Scan for the cell matching the given text and deliver its (X, Y) coordinate at center. 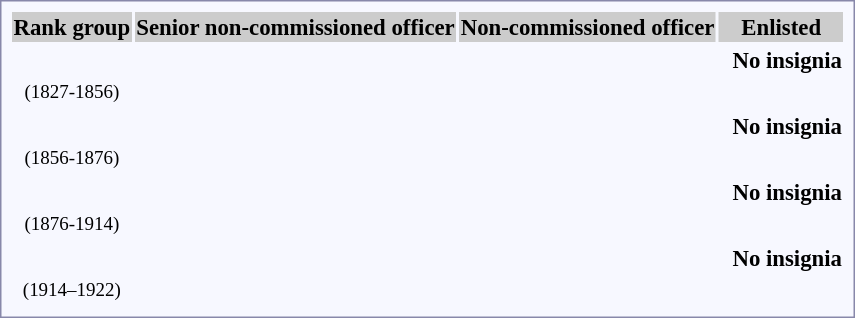
Rank group (72, 27)
(1827-1856) (72, 76)
(1876-1914) (72, 208)
Senior non-commissioned officer (296, 27)
Enlisted (782, 27)
Non-commissioned officer (588, 27)
(1914–1922) (72, 274)
(1856-1876) (72, 142)
